Scan for the cell matching the given text and deliver its [X, Y] coordinate at center. 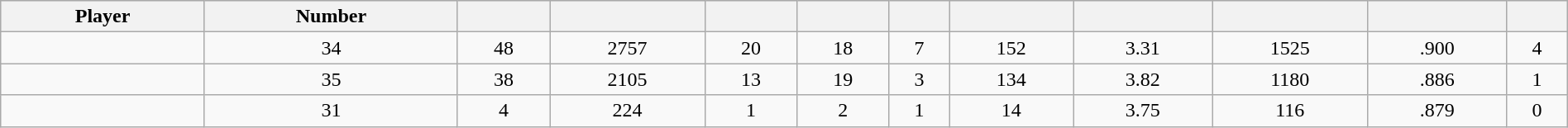
.879 [1437, 111]
13 [751, 79]
1180 [1290, 79]
3.82 [1143, 79]
2105 [628, 79]
38 [503, 79]
14 [1011, 111]
31 [331, 111]
18 [844, 48]
35 [331, 79]
3 [920, 79]
.886 [1437, 79]
1525 [1290, 48]
34 [331, 48]
0 [1537, 111]
.900 [1437, 48]
Number [331, 17]
2757 [628, 48]
20 [751, 48]
19 [844, 79]
7 [920, 48]
48 [503, 48]
134 [1011, 79]
2 [844, 111]
152 [1011, 48]
116 [1290, 111]
Player [103, 17]
3.75 [1143, 111]
224 [628, 111]
3.31 [1143, 48]
